From the cell containing the given text, extract its center point as [x, y] coordinate. 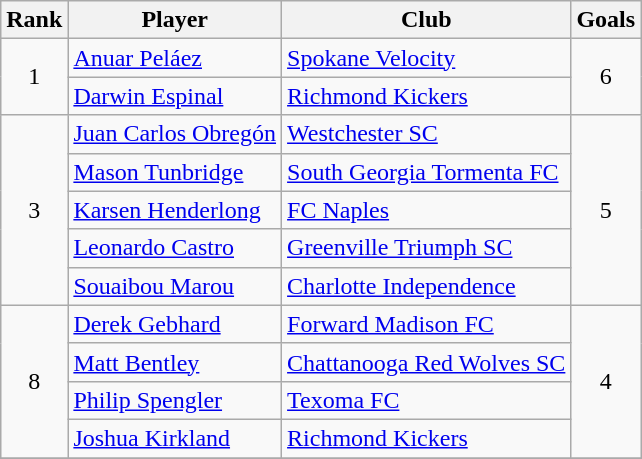
Matt Bentley [175, 362]
Chattanooga Red Wolves SC [426, 362]
Player [175, 20]
Joshua Kirkland [175, 438]
Greenville Triumph SC [426, 248]
Westchester SC [426, 134]
Club [426, 20]
1 [34, 77]
Anuar Peláez [175, 58]
Juan Carlos Obregón [175, 134]
6 [606, 77]
Texoma FC [426, 400]
5 [606, 210]
8 [34, 381]
4 [606, 381]
Spokane Velocity [426, 58]
Philip Spengler [175, 400]
Souaibou Marou [175, 286]
3 [34, 210]
Derek Gebhard [175, 324]
Goals [606, 20]
Mason Tunbridge [175, 172]
Forward Madison FC [426, 324]
South Georgia Tormenta FC [426, 172]
Karsen Henderlong [175, 210]
Darwin Espinal [175, 96]
Leonardo Castro [175, 248]
Charlotte Independence [426, 286]
Rank [34, 20]
FC Naples [426, 210]
